Find where the given text appears and provide that cell's center as (x, y) coordinate. 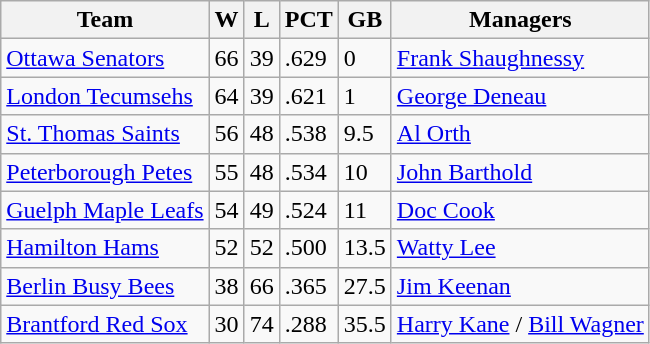
.534 (308, 172)
.365 (308, 286)
56 (226, 134)
0 (364, 58)
Doc Cook (520, 210)
Frank Shaughnessy (520, 58)
.288 (308, 324)
30 (226, 324)
13.5 (364, 248)
64 (226, 96)
.500 (308, 248)
Hamilton Hams (105, 248)
Managers (520, 20)
55 (226, 172)
49 (262, 210)
.621 (308, 96)
35.5 (364, 324)
1 (364, 96)
Berlin Busy Bees (105, 286)
11 (364, 210)
Brantford Red Sox (105, 324)
London Tecumsehs (105, 96)
Peterborough Petes (105, 172)
.629 (308, 58)
54 (226, 210)
Jim Keenan (520, 286)
PCT (308, 20)
L (262, 20)
Ottawa Senators (105, 58)
St. Thomas Saints (105, 134)
Harry Kane / Bill Wagner (520, 324)
W (226, 20)
38 (226, 286)
GB (364, 20)
John Barthold (520, 172)
9.5 (364, 134)
.524 (308, 210)
Team (105, 20)
Al Orth (520, 134)
George Deneau (520, 96)
10 (364, 172)
Watty Lee (520, 248)
74 (262, 324)
Guelph Maple Leafs (105, 210)
.538 (308, 134)
27.5 (364, 286)
